Extract the (X, Y) coordinate from the center of the cell holding the provided text.  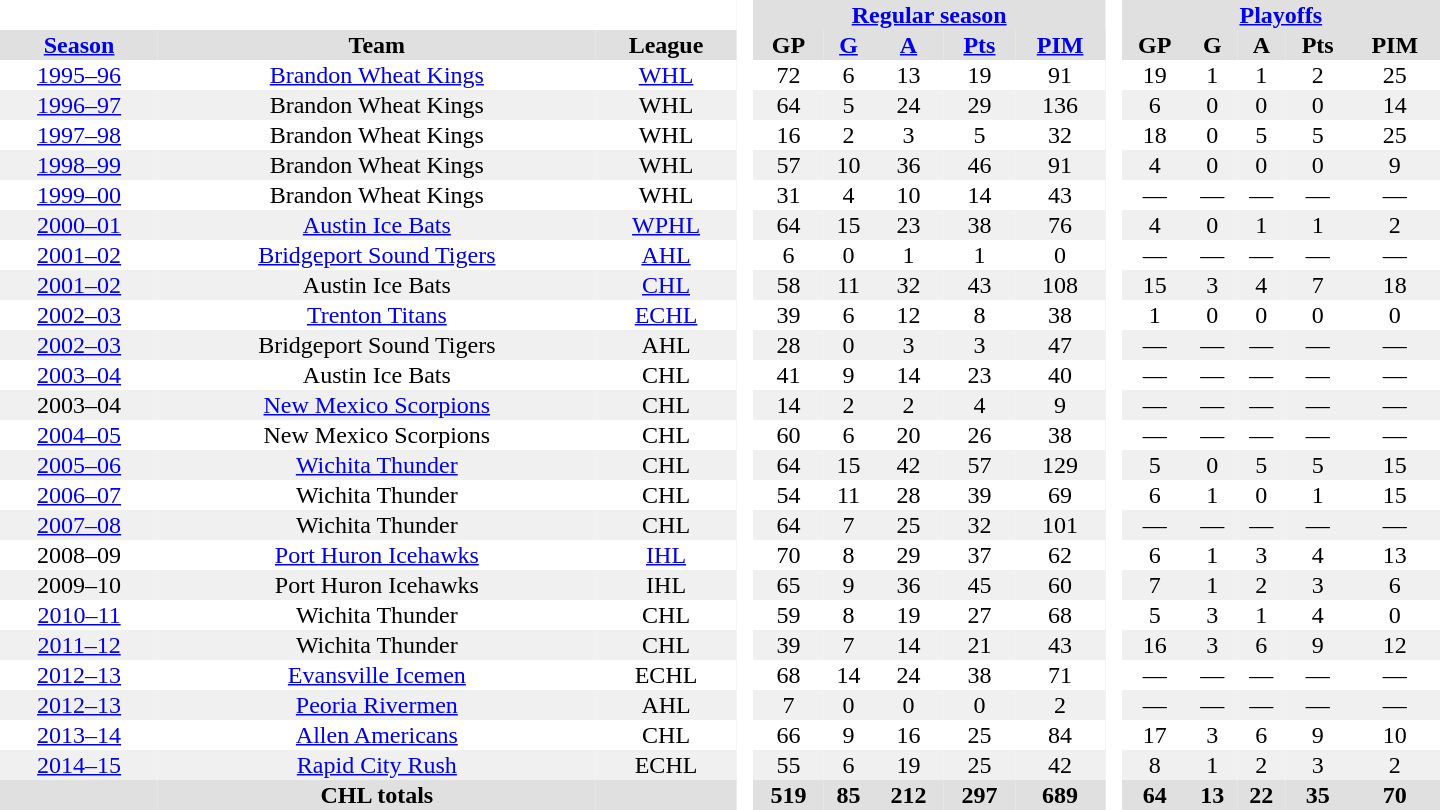
65 (788, 585)
101 (1060, 525)
136 (1060, 105)
2005–06 (79, 465)
46 (980, 165)
689 (1060, 795)
21 (980, 645)
129 (1060, 465)
2007–08 (79, 525)
Regular season (929, 15)
108 (1060, 285)
66 (788, 735)
55 (788, 765)
2000–01 (79, 225)
47 (1060, 345)
2004–05 (79, 435)
519 (788, 795)
35 (1318, 795)
20 (908, 435)
1995–96 (79, 75)
71 (1060, 675)
Peoria Rivermen (376, 705)
58 (788, 285)
1999–00 (79, 195)
76 (1060, 225)
Playoffs (1281, 15)
2006–07 (79, 495)
85 (848, 795)
WPHL (666, 225)
26 (980, 435)
2014–15 (79, 765)
Team (376, 45)
84 (1060, 735)
72 (788, 75)
69 (1060, 495)
Evansville Icemen (376, 675)
2011–12 (79, 645)
2013–14 (79, 735)
17 (1155, 735)
212 (908, 795)
League (666, 45)
CHL totals (376, 795)
2008–09 (79, 555)
54 (788, 495)
22 (1262, 795)
41 (788, 375)
59 (788, 615)
37 (980, 555)
40 (1060, 375)
1998–99 (79, 165)
Season (79, 45)
1997–98 (79, 135)
45 (980, 585)
31 (788, 195)
Trenton Titans (376, 315)
297 (980, 795)
2010–11 (79, 615)
62 (1060, 555)
27 (980, 615)
Rapid City Rush (376, 765)
Allen Americans (376, 735)
1996–97 (79, 105)
2009–10 (79, 585)
